Detect which cell encompasses the target text, then output its [X, Y] center coordinate. 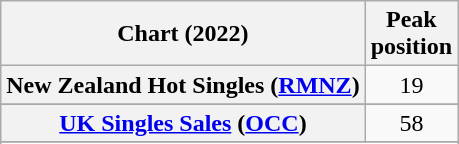
58 [411, 123]
Peakposition [411, 34]
UK Singles Sales (OCC) [183, 123]
Chart (2022) [183, 34]
19 [411, 85]
New Zealand Hot Singles (RMNZ) [183, 85]
